From the cell containing the given text, extract its center point as (X, Y) coordinate. 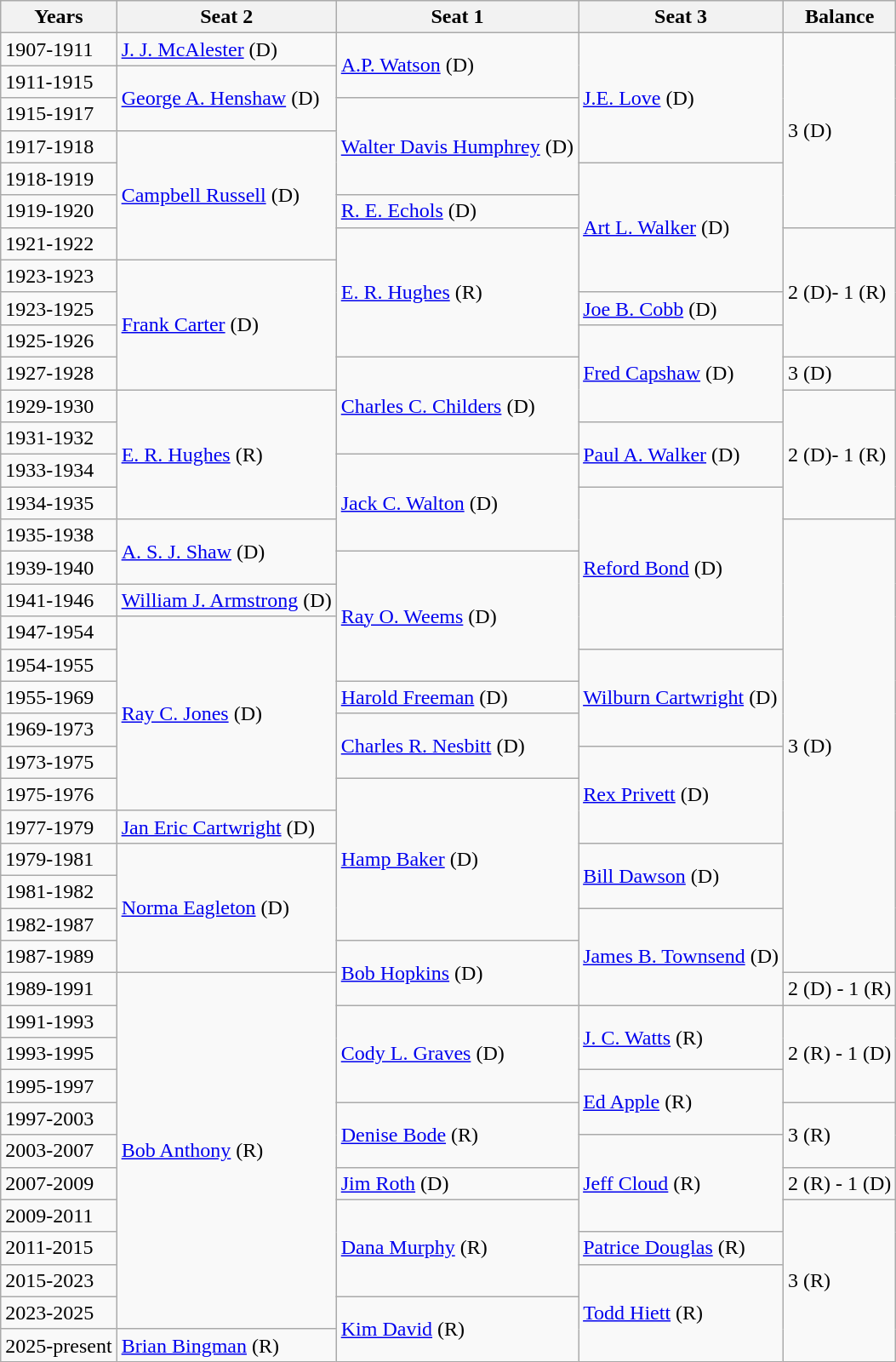
Jack C. Walton (D) (457, 503)
Campbell Russell (D) (226, 195)
1941-1946 (59, 600)
Wilburn Cartwright (D) (681, 697)
1995-1997 (59, 1086)
Balance (840, 17)
Walter Davis Humphrey (D) (457, 146)
1911-1915 (59, 82)
Seat 2 (226, 17)
1915-1917 (59, 114)
George A. Henshaw (D) (226, 98)
1991-1993 (59, 1021)
1907-1911 (59, 49)
1954-1955 (59, 665)
Fred Capshaw (D) (681, 373)
J. J. McAlester (D) (226, 49)
2015-2023 (59, 1280)
Patrice Douglas (R) (681, 1248)
1977-1979 (59, 827)
1923-1925 (59, 308)
1921-1922 (59, 243)
2025-present (59, 1345)
1927-1928 (59, 373)
Joe B. Cobb (D) (681, 308)
Dana Murphy (R) (457, 1248)
2011-2015 (59, 1248)
1931-1932 (59, 438)
Charles C. Childers (D) (457, 405)
Bob Anthony (R) (226, 1151)
A. S. J. Shaw (D) (226, 552)
J. C. Watts (R) (681, 1038)
Charles R. Nesbitt (D) (457, 746)
Cody L. Graves (D) (457, 1054)
James B. Townsend (D) (681, 956)
1935-1938 (59, 535)
2023-2025 (59, 1313)
1917-1918 (59, 146)
Ray C. Jones (D) (226, 713)
Jan Eric Cartwright (D) (226, 827)
Frank Carter (D) (226, 324)
1939-1940 (59, 568)
Hamp Baker (D) (457, 859)
Jim Roth (D) (457, 1183)
1947-1954 (59, 632)
2 (D) - 1 (R) (840, 989)
Years (59, 17)
Seat 3 (681, 17)
Kim David (R) (457, 1329)
Jeff Cloud (R) (681, 1183)
1987-1989 (59, 957)
1918-1919 (59, 179)
R. E. Echols (D) (457, 211)
1933-1934 (59, 471)
Ed Apple (R) (681, 1102)
J.E. Love (D) (681, 98)
1997-2003 (59, 1119)
Harold Freeman (D) (457, 697)
1993-1995 (59, 1054)
1982-1987 (59, 924)
Ray O. Weems (D) (457, 616)
A.P. Watson (D) (457, 66)
2009-2011 (59, 1216)
Norma Eagleton (D) (226, 907)
Paul A. Walker (D) (681, 455)
1925-1926 (59, 340)
Todd Hiett (R) (681, 1313)
1979-1981 (59, 859)
1973-1975 (59, 762)
1919-1920 (59, 211)
Seat 1 (457, 17)
1955-1969 (59, 697)
1989-1991 (59, 989)
Bill Dawson (D) (681, 875)
1923-1923 (59, 276)
Denise Bode (R) (457, 1135)
Rex Privett (D) (681, 794)
2003-2007 (59, 1151)
1934-1935 (59, 503)
1981-1982 (59, 891)
1929-1930 (59, 406)
Art L. Walker (D) (681, 227)
Brian Bingman (R) (226, 1345)
Bob Hopkins (D) (457, 973)
William J. Armstrong (D) (226, 600)
Reford Bond (D) (681, 568)
2007-2009 (59, 1183)
1969-1973 (59, 730)
1975-1976 (59, 794)
